From the cell containing the given text, extract its center point as [X, Y] coordinate. 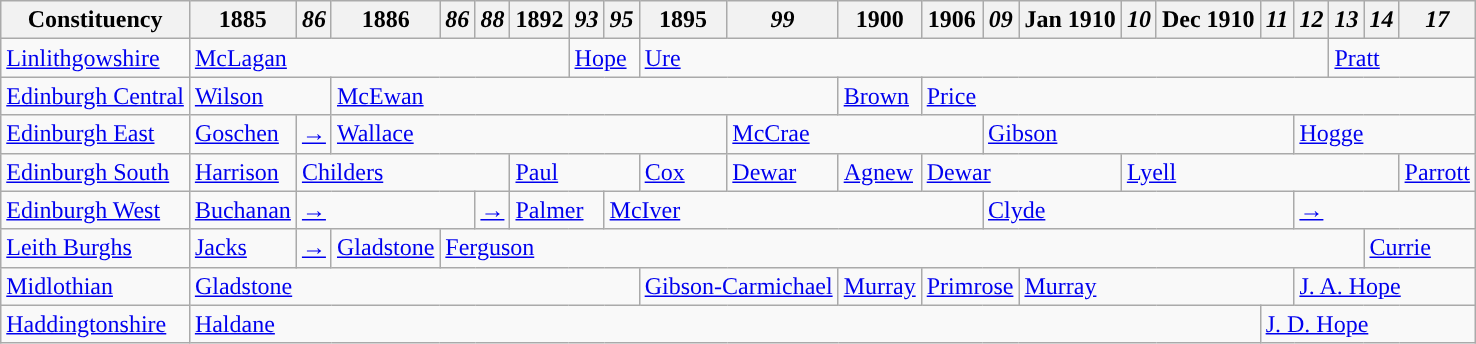
Midlothian [96, 286]
11 [1277, 20]
Gibson-Carmichael [738, 286]
13 [1346, 20]
Lyell [1260, 172]
Palmer [557, 210]
88 [492, 20]
1886 [385, 20]
1895 [683, 20]
Ure [984, 58]
Paul [574, 172]
Edinburgh West [96, 210]
Linlithgowshire [96, 58]
Agnew [880, 172]
1892 [540, 20]
1900 [880, 20]
McIver [793, 210]
McLagan [379, 58]
12 [1312, 20]
Jan 1910 [1070, 20]
93 [586, 20]
Leith Burghs [96, 248]
1885 [242, 20]
Childers [403, 172]
Jacks [242, 248]
09 [1000, 20]
Wilson [260, 96]
Edinburgh Central [96, 96]
Wallace [528, 134]
14 [1382, 20]
Edinburgh South [96, 172]
J. A. Hope [1385, 286]
Harrison [242, 172]
Hogge [1385, 134]
Constituency [96, 20]
Clyde [1138, 210]
Parrott [1437, 172]
Pratt [1402, 58]
Cox [683, 172]
Dec 1910 [1208, 20]
Buchanan [242, 210]
Haldane [724, 324]
Price [1198, 96]
J. D. Hope [1368, 324]
McCrae [855, 134]
1906 [952, 20]
Hope [604, 58]
Brown [880, 96]
Gibson [1138, 134]
Ferguson [902, 248]
99 [782, 20]
Edinburgh East [96, 134]
McEwan [584, 96]
95 [622, 20]
Primrose [970, 286]
10 [1138, 20]
Currie [1420, 248]
Goschen [242, 134]
Haddingtonshire [96, 324]
17 [1437, 20]
